Locate the cell with the specified text and output its (X, Y) center coordinate. 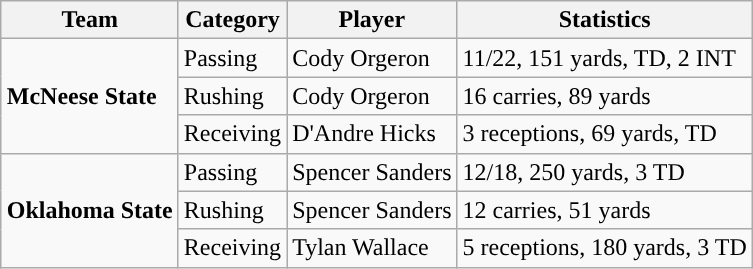
Player (372, 20)
Oklahoma State (90, 210)
3 receptions, 69 yards, TD (604, 134)
12 carries, 51 yards (604, 210)
Tylan Wallace (372, 248)
D'Andre Hicks (372, 134)
Category (232, 20)
McNeese State (90, 96)
16 carries, 89 yards (604, 96)
Statistics (604, 20)
11/22, 151 yards, TD, 2 INT (604, 58)
12/18, 250 yards, 3 TD (604, 172)
Team (90, 20)
5 receptions, 180 yards, 3 TD (604, 248)
